Locate the cell with the specified text and output its (X, Y) center coordinate. 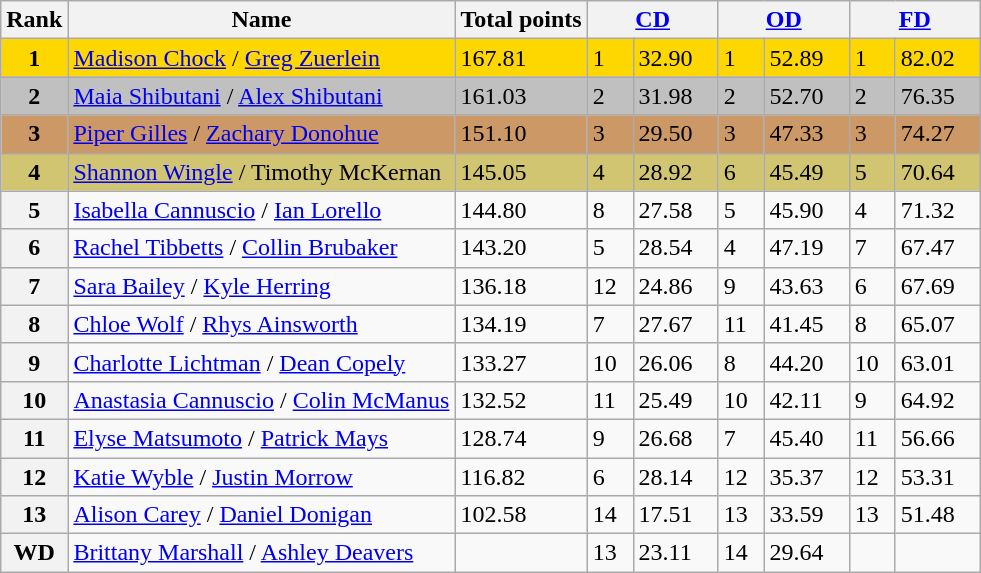
43.63 (806, 286)
Isabella Cannuscio / Ian Lorello (262, 210)
42.11 (806, 400)
63.01 (938, 362)
28.54 (676, 248)
WD (34, 553)
132.52 (521, 400)
26.68 (676, 438)
52.89 (806, 58)
151.10 (521, 134)
Shannon Wingle / Timothy McKernan (262, 172)
144.80 (521, 210)
Total points (521, 20)
167.81 (521, 58)
OD (784, 20)
51.48 (938, 515)
24.86 (676, 286)
Katie Wyble / Justin Morrow (262, 477)
28.92 (676, 172)
116.82 (521, 477)
134.19 (521, 324)
161.03 (521, 96)
65.07 (938, 324)
28.14 (676, 477)
67.69 (938, 286)
145.05 (521, 172)
27.58 (676, 210)
Rachel Tibbetts / Collin Brubaker (262, 248)
45.40 (806, 438)
143.20 (521, 248)
31.98 (676, 96)
45.49 (806, 172)
Sara Bailey / Kyle Herring (262, 286)
133.27 (521, 362)
Alison Carey / Daniel Donigan (262, 515)
17.51 (676, 515)
47.33 (806, 134)
Rank (34, 20)
56.66 (938, 438)
Chloe Wolf / Rhys Ainsworth (262, 324)
Brittany Marshall / Ashley Deavers (262, 553)
71.32 (938, 210)
67.47 (938, 248)
25.49 (676, 400)
Maia Shibutani / Alex Shibutani (262, 96)
27.67 (676, 324)
74.27 (938, 134)
Madison Chock / Greg Zuerlein (262, 58)
102.58 (521, 515)
Elyse Matsumoto / Patrick Mays (262, 438)
26.06 (676, 362)
32.90 (676, 58)
FD (914, 20)
64.92 (938, 400)
76.35 (938, 96)
Piper Gilles / Zachary Donohue (262, 134)
45.90 (806, 210)
Anastasia Cannuscio / Colin McManus (262, 400)
Charlotte Lichtman / Dean Copely (262, 362)
82.02 (938, 58)
136.18 (521, 286)
44.20 (806, 362)
47.19 (806, 248)
Name (262, 20)
53.31 (938, 477)
70.64 (938, 172)
41.45 (806, 324)
23.11 (676, 553)
33.59 (806, 515)
29.50 (676, 134)
128.74 (521, 438)
CD (652, 20)
29.64 (806, 553)
35.37 (806, 477)
52.70 (806, 96)
